Pinpoint the cell where the given text exists, returning its (x, y) midpoint coordinate. 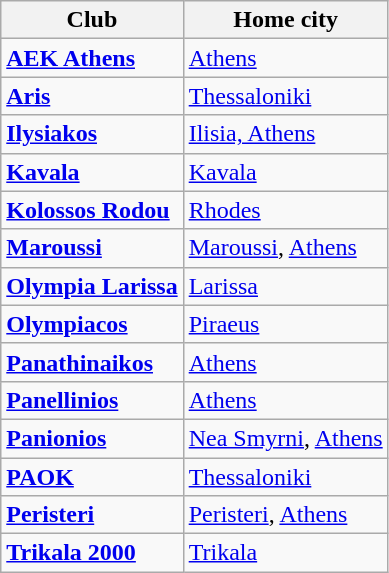
Larissa (286, 286)
Panathinaikos (92, 362)
Ilysiakos (92, 134)
Maroussi (92, 248)
Home city (286, 20)
Olympiacos (92, 324)
PAOK (92, 477)
Maroussi, Athens (286, 248)
Ilisia, Athens (286, 134)
Olympia Larissa (92, 286)
Trikala 2000 (92, 553)
Nea Smyrni, Athens (286, 438)
Aris (92, 96)
Peristeri (92, 515)
Club (92, 20)
AEK Athens (92, 58)
Panionios (92, 438)
Rhodes (286, 210)
Trikala (286, 553)
Peristeri, Athens (286, 515)
Piraeus (286, 324)
Panellinios (92, 400)
Kolossos Rodou (92, 210)
